For the text-containing cell, return its midpoint in (X, Y) coordinate format. 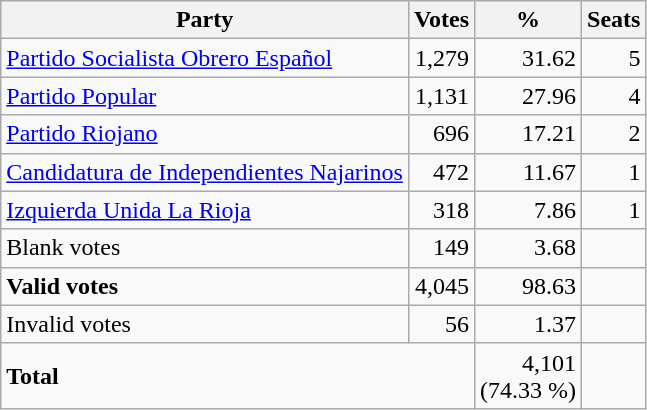
1,279 (441, 58)
31.62 (528, 58)
Party (205, 20)
Partido Socialista Obrero Español (205, 58)
Votes (441, 20)
318 (441, 210)
696 (441, 134)
Partido Riojano (205, 134)
Invalid votes (205, 324)
27.96 (528, 96)
Izquierda Unida La Rioja (205, 210)
3.68 (528, 248)
149 (441, 248)
56 (441, 324)
472 (441, 172)
98.63 (528, 286)
11.67 (528, 172)
Seats (614, 20)
Partido Popular (205, 96)
% (528, 20)
Candidatura de Independientes Najarinos (205, 172)
17.21 (528, 134)
4 (614, 96)
Valid votes (205, 286)
2 (614, 134)
4,045 (441, 286)
5 (614, 58)
Total (238, 376)
7.86 (528, 210)
1.37 (528, 324)
Blank votes (205, 248)
4,101(74.33 %) (528, 376)
1,131 (441, 96)
